Locate the cell with the specified text and output its [x, y] center coordinate. 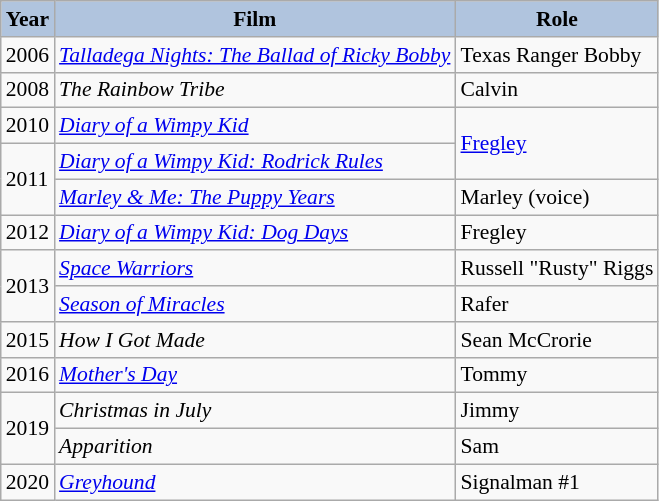
Diary of a Wimpy Kid [254, 126]
Tommy [556, 375]
Talladega Nights: The Ballad of Ricky Bobby [254, 55]
2015 [28, 340]
Calvin [556, 90]
2008 [28, 90]
Marley (voice) [556, 197]
Sam [556, 447]
2010 [28, 126]
Greyhound [254, 482]
Diary of a Wimpy Kid: Rodrick Rules [254, 162]
2013 [28, 286]
The Rainbow Tribe [254, 90]
2006 [28, 55]
Apparition [254, 447]
Film [254, 19]
Year [28, 19]
How I Got Made [254, 340]
Signalman #1 [556, 482]
2011 [28, 180]
Marley & Me: The Puppy Years [254, 197]
Mother's Day [254, 375]
Rafer [556, 304]
Role [556, 19]
Sean McCrorie [556, 340]
2020 [28, 482]
Texas Ranger Bobby [556, 55]
2019 [28, 428]
Jimmy [556, 411]
Diary of a Wimpy Kid: Dog Days [254, 233]
Season of Miracles [254, 304]
Russell "Rusty" Riggs [556, 269]
Space Warriors [254, 269]
2016 [28, 375]
2012 [28, 233]
Christmas in July [254, 411]
